Return (X, Y) of the center of cell containing provided text 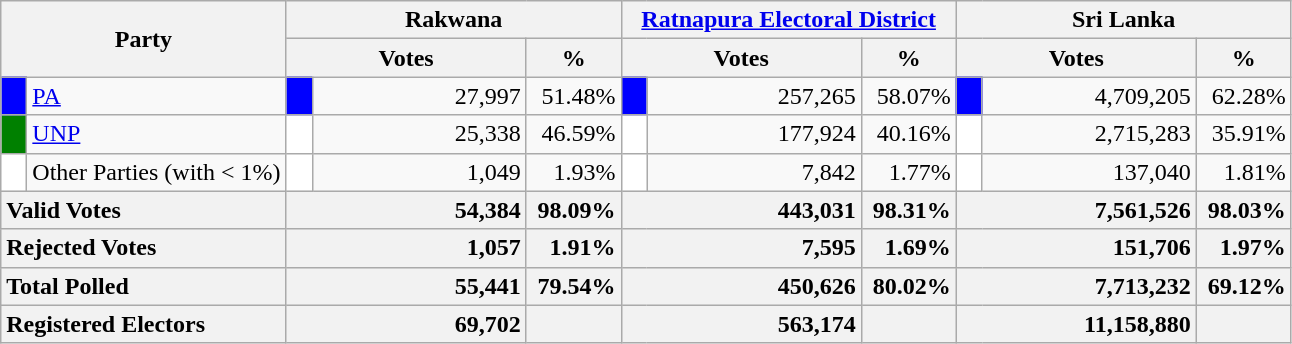
151,706 (1076, 248)
1,057 (406, 248)
177,924 (754, 134)
Rakwana (454, 20)
Sri Lanka (1124, 20)
1,049 (419, 172)
PA (156, 96)
257,265 (754, 96)
1.91% (574, 248)
Valid Votes (144, 210)
UNP (156, 134)
69,702 (406, 324)
98.09% (574, 210)
1.93% (574, 172)
25,338 (419, 134)
443,031 (741, 210)
4,709,205 (1089, 96)
54,384 (406, 210)
Rejected Votes (144, 248)
46.59% (574, 134)
98.31% (908, 210)
137,040 (1089, 172)
2,715,283 (1089, 134)
Other Parties (with < 1%) (156, 172)
98.03% (1244, 210)
7,842 (754, 172)
40.16% (908, 134)
450,626 (741, 286)
55,441 (406, 286)
62.28% (1244, 96)
58.07% (908, 96)
1.97% (1244, 248)
7,595 (741, 248)
1.69% (908, 248)
563,174 (741, 324)
79.54% (574, 286)
80.02% (908, 286)
Total Polled (144, 286)
1.77% (908, 172)
Ratnapura Electoral District (788, 20)
7,561,526 (1076, 210)
27,997 (419, 96)
51.48% (574, 96)
69.12% (1244, 286)
7,713,232 (1076, 286)
Registered Electors (144, 324)
11,158,880 (1076, 324)
Party (144, 39)
35.91% (1244, 134)
1.81% (1244, 172)
